Extract the [x, y] coordinate from the center of the cell holding the provided text.  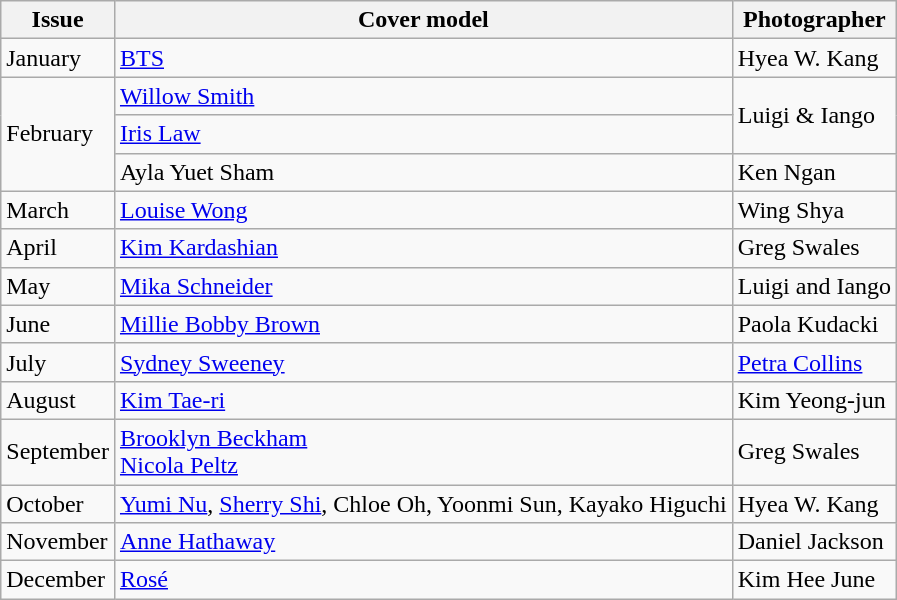
Iris Law [423, 134]
Willow Smith [423, 96]
October [58, 503]
Anne Hathaway [423, 542]
July [58, 362]
BTS [423, 58]
Sydney Sweeney [423, 362]
Millie Bobby Brown [423, 324]
Ayla Yuet Sham [423, 172]
Photographer [814, 20]
Petra Collins [814, 362]
Cover model [423, 20]
Rosé [423, 580]
Kim Hee June [814, 580]
Wing Shya [814, 210]
Yumi Nu, Sherry Shi, Chloe Oh, Yoonmi Sun, Kayako Higuchi [423, 503]
Kim Yeong-jun [814, 400]
Daniel Jackson [814, 542]
December [58, 580]
May [58, 286]
Issue [58, 20]
Kim Kardashian [423, 248]
April [58, 248]
Brooklyn Beckham Nicola Peltz [423, 452]
Ken Ngan [814, 172]
Luigi & Iango [814, 115]
Louise Wong [423, 210]
November [58, 542]
March [58, 210]
September [58, 452]
Kim Tae-ri [423, 400]
January [58, 58]
February [58, 134]
Paola Kudacki [814, 324]
Mika Schneider [423, 286]
Luigi and Iango [814, 286]
June [58, 324]
August [58, 400]
